Search for the cell housing the specified text and yield its (x, y) center coordinate. 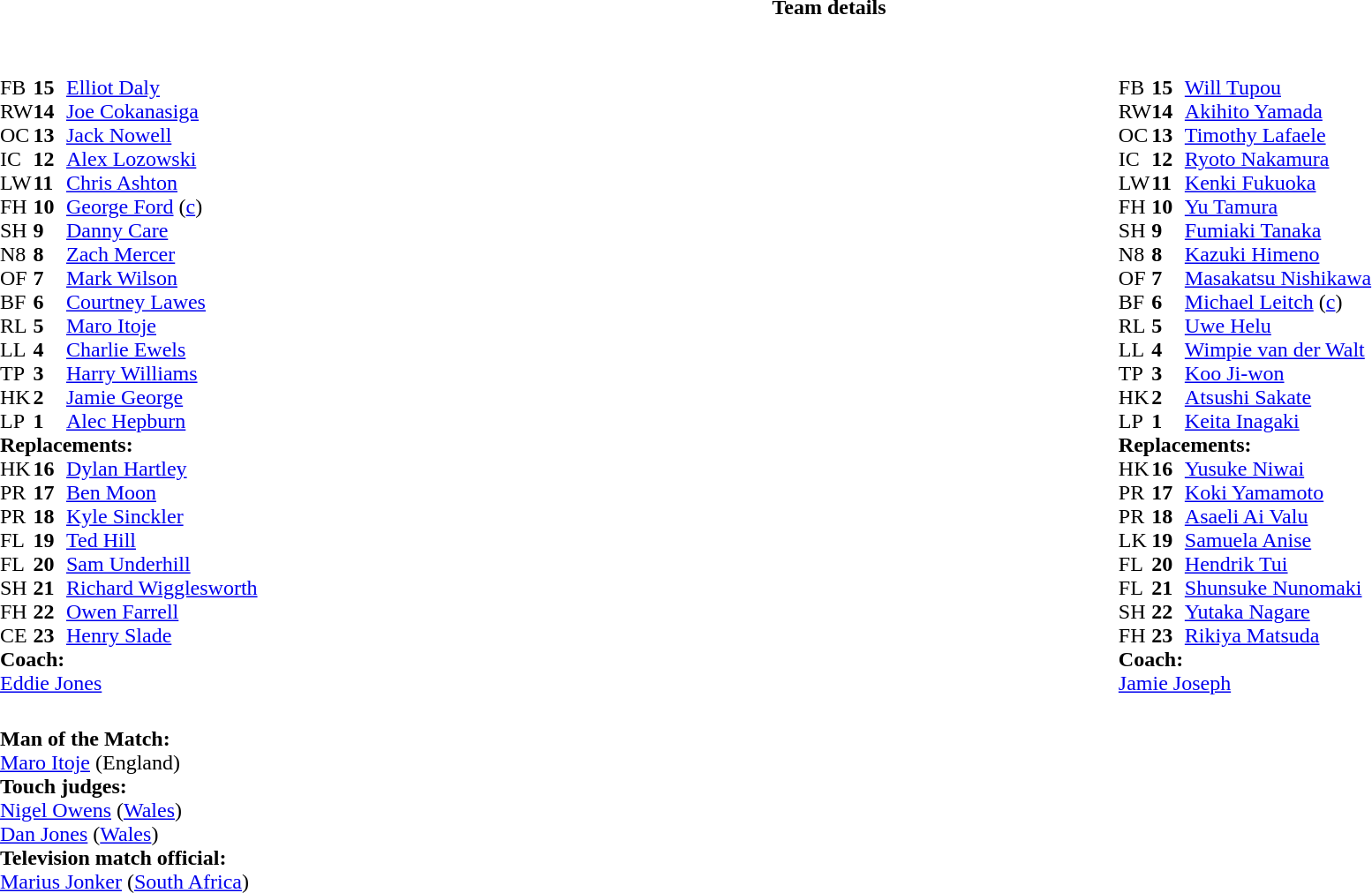
Kyle Sinckler (162, 517)
Yutaka Nagare (1278, 612)
Atsushi Sakate (1278, 397)
Sam Underhill (162, 565)
Michael Leitch (c) (1278, 302)
Alex Lozowski (162, 159)
Courtney Lawes (162, 302)
Asaeli Ai Valu (1278, 517)
Harry Williams (162, 374)
Jamie George (162, 397)
Hendrik Tui (1278, 565)
Elliot Daly (162, 88)
Alec Hepburn (162, 422)
Henry Slade (162, 635)
Uwe Helu (1278, 326)
Chris Ashton (162, 184)
Keita Inagaki (1278, 422)
CE (17, 635)
Will Tupou (1278, 88)
Ben Moon (162, 492)
LK (1135, 540)
Rikiya Matsuda (1278, 635)
Eddie Jones (129, 683)
Mark Wilson (162, 279)
Dylan Hartley (162, 469)
George Ford (c) (162, 206)
Danny Care (162, 231)
Koo Ji-won (1278, 374)
Kazuki Himeno (1278, 254)
Akihito Yamada (1278, 111)
Jamie Joseph (1245, 683)
Richard Wigglesworth (162, 588)
Samuela Anise (1278, 540)
Wimpie van der Walt (1278, 349)
Charlie Ewels (162, 349)
Owen Farrell (162, 612)
Jack Nowell (162, 136)
Masakatsu Nishikawa (1278, 279)
Ted Hill (162, 540)
Maro Itoje (162, 326)
Yusuke Niwai (1278, 469)
Ryoto Nakamura (1278, 159)
Zach Mercer (162, 254)
Timothy Lafaele (1278, 136)
Yu Tamura (1278, 206)
Joe Cokanasiga (162, 111)
Kenki Fukuoka (1278, 184)
Shunsuke Nunomaki (1278, 588)
Fumiaki Tanaka (1278, 231)
Koki Yamamoto (1278, 492)
